From the cell containing the given text, extract its center point as [x, y] coordinate. 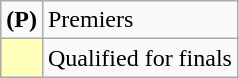
Qualified for finals [140, 58]
Premiers [140, 20]
(P) [22, 20]
